Detect which cell encompasses the target text, then output its [x, y] center coordinate. 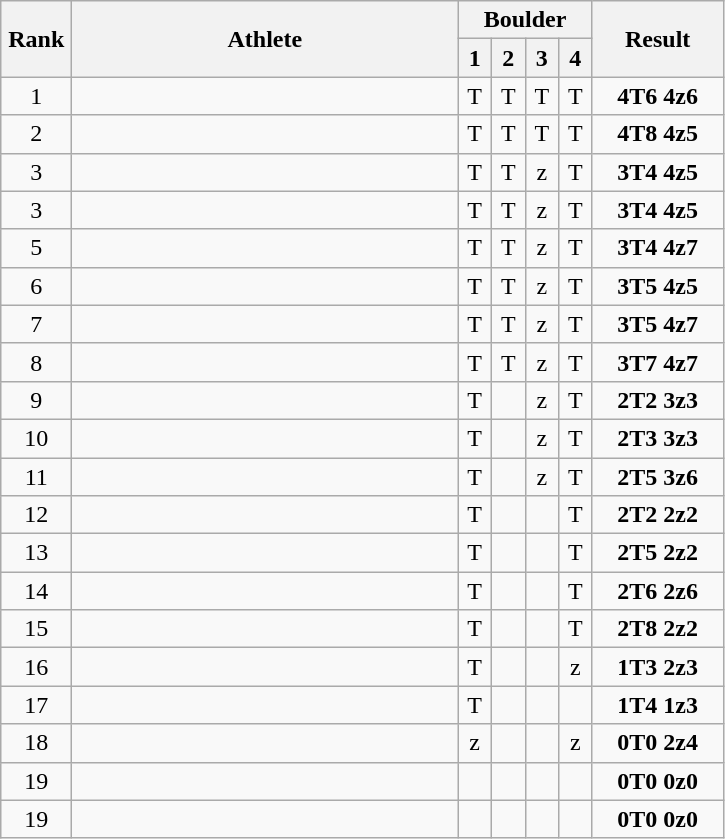
Boulder [525, 20]
6 [36, 286]
1T3 2z3 [658, 667]
2T2 2z2 [658, 515]
15 [36, 629]
Athlete [265, 39]
2T5 3z6 [658, 477]
18 [36, 743]
2T2 3z3 [658, 400]
3T7 4z7 [658, 362]
Rank [36, 39]
9 [36, 400]
2T8 2z2 [658, 629]
3T4 4z7 [658, 248]
8 [36, 362]
12 [36, 515]
13 [36, 553]
1T4 1z3 [658, 705]
2T5 2z2 [658, 553]
17 [36, 705]
16 [36, 667]
7 [36, 324]
14 [36, 591]
2T3 3z3 [658, 438]
2T6 2z6 [658, 591]
3T5 4z5 [658, 286]
11 [36, 477]
4 [576, 58]
5 [36, 248]
4T6 4z6 [658, 96]
10 [36, 438]
Result [658, 39]
3T5 4z7 [658, 324]
4T8 4z5 [658, 134]
0T0 2z4 [658, 743]
